Provide the (X, Y) coordinate of the cell's center where the given text is located.  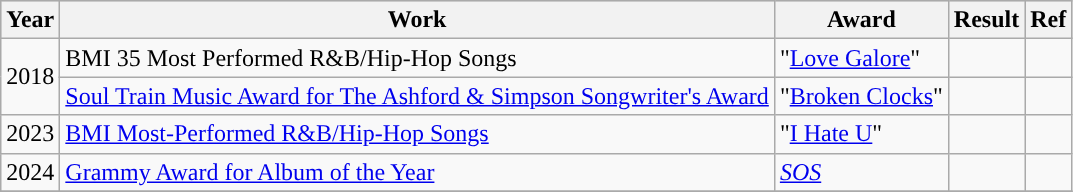
2024 (30, 172)
"Broken Clocks" (861, 96)
Soul Train Music Award for The Ashford & Simpson Songwriter's Award (418, 96)
Result (986, 20)
BMI 35 Most Performed R&B/Hip-Hop Songs (418, 58)
Work (418, 20)
"I Hate U" (861, 134)
2018 (30, 77)
2023 (30, 134)
Ref (1048, 20)
"Love Galore" (861, 58)
SOS (861, 172)
BMI Most-Performed R&B/Hip-Hop Songs (418, 134)
Year (30, 20)
Grammy Award for Album of the Year (418, 172)
Award (861, 20)
